Pinpoint the cell where the given text exists, returning its (X, Y) midpoint coordinate. 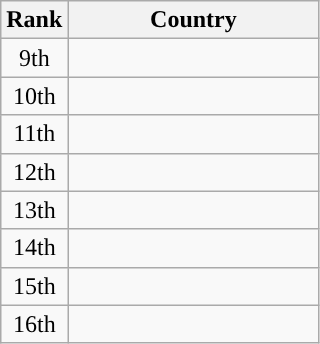
9th (34, 58)
15th (34, 286)
12th (34, 172)
Rank (34, 20)
13th (34, 210)
14th (34, 248)
16th (34, 324)
Country (194, 20)
11th (34, 134)
10th (34, 96)
